Determine the [x, y] coordinate at the center of the cell enclosing the given text.  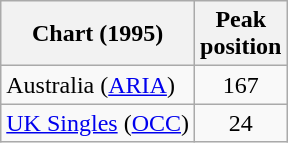
UK Singles (OCC) [98, 123]
Australia (ARIA) [98, 85]
Peakposition [241, 34]
Chart (1995) [98, 34]
24 [241, 123]
167 [241, 85]
